Find where the given text appears and provide that cell's center as (x, y) coordinate. 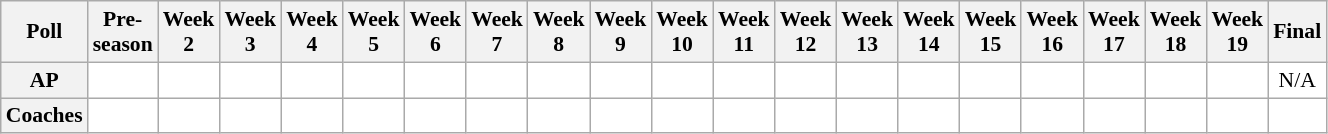
N/A (1297, 80)
Poll (44, 32)
Week11 (744, 32)
Week7 (497, 32)
Week15 (991, 32)
Pre-season (123, 32)
Week6 (435, 32)
Week12 (806, 32)
Week9 (621, 32)
Week13 (867, 32)
Week19 (1237, 32)
Week16 (1052, 32)
Week3 (250, 32)
Week17 (1114, 32)
Week14 (929, 32)
Week4 (312, 32)
AP (44, 80)
Final (1297, 32)
Week18 (1176, 32)
Coaches (44, 116)
Week5 (374, 32)
Week2 (189, 32)
Week10 (682, 32)
Week8 (559, 32)
